Output the [x, y] coordinate of the center of the cell containing the given text.  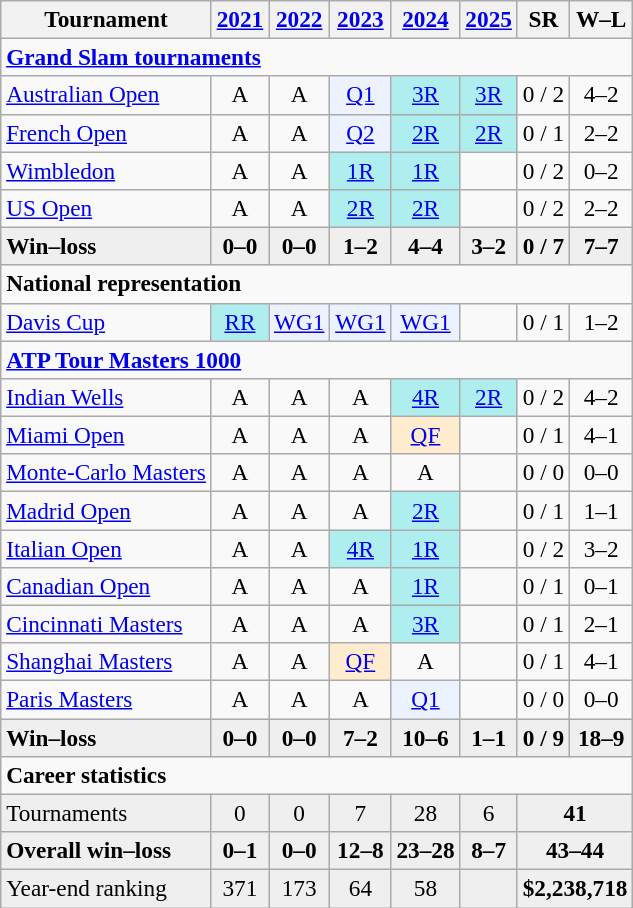
64 [360, 888]
23–28 [426, 850]
Career statistics [317, 775]
Davis Cup [106, 322]
Year-end ranking [106, 888]
18–9 [602, 737]
10–6 [426, 737]
0–2 [602, 170]
Madrid Open [106, 510]
French Open [106, 133]
US Open [106, 208]
2021 [240, 19]
43–44 [575, 850]
Tournament [106, 19]
Paris Masters [106, 699]
2–1 [602, 624]
Wimbledon [106, 170]
2025 [488, 19]
7–2 [360, 737]
Canadian Open [106, 586]
RR [240, 322]
$2,238,718 [575, 888]
Monte-Carlo Masters [106, 473]
Australian Open [106, 95]
SR [543, 19]
0 / 7 [543, 246]
41 [575, 813]
Cincinnati Masters [106, 624]
4–4 [426, 246]
ATP Tour Masters 1000 [317, 359]
2022 [300, 19]
National representation [317, 284]
6 [488, 813]
2023 [360, 19]
Overall win–loss [106, 850]
Tournaments [106, 813]
371 [240, 888]
Grand Slam tournaments [317, 57]
2024 [426, 19]
7–7 [602, 246]
0 / 9 [543, 737]
Indian Wells [106, 397]
12–8 [360, 850]
Italian Open [106, 548]
7 [360, 813]
8–7 [488, 850]
Q2 [360, 133]
28 [426, 813]
Shanghai Masters [106, 662]
Miami Open [106, 435]
173 [300, 888]
W–L [602, 19]
58 [426, 888]
